Return [X, Y] of the center of cell containing provided text 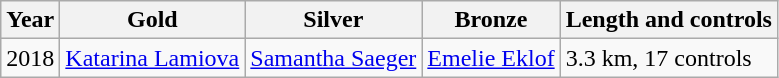
2018 [30, 58]
Samantha Saeger [334, 58]
Silver [334, 20]
Katarina Lamiova [152, 58]
Bronze [491, 20]
Year [30, 20]
Gold [152, 20]
Length and controls [668, 20]
Emelie Eklof [491, 58]
3.3 km, 17 controls [668, 58]
